For the text-containing cell, return its midpoint in [x, y] coordinate format. 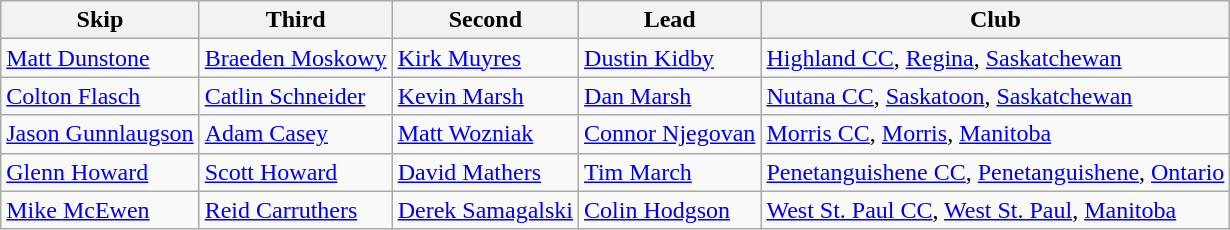
Mike McEwen [100, 210]
Glenn Howard [100, 172]
Lead [670, 20]
Connor Njegovan [670, 134]
Colin Hodgson [670, 210]
Nutana CC, Saskatoon, Saskatchewan [996, 96]
Braeden Moskowy [296, 58]
Adam Casey [296, 134]
Kirk Muyres [485, 58]
West St. Paul CC, West St. Paul, Manitoba [996, 210]
Derek Samagalski [485, 210]
Morris CC, Morris, Manitoba [996, 134]
Dustin Kidby [670, 58]
Highland CC, Regina, Saskatchewan [996, 58]
Dan Marsh [670, 96]
Matt Dunstone [100, 58]
Kevin Marsh [485, 96]
Third [296, 20]
Skip [100, 20]
Second [485, 20]
Scott Howard [296, 172]
Reid Carruthers [296, 210]
Club [996, 20]
Jason Gunnlaugson [100, 134]
David Mathers [485, 172]
Tim March [670, 172]
Colton Flasch [100, 96]
Penetanguishene CC, Penetanguishene, Ontario [996, 172]
Matt Wozniak [485, 134]
Catlin Schneider [296, 96]
